Locate the cell with the specified text and output its [x, y] center coordinate. 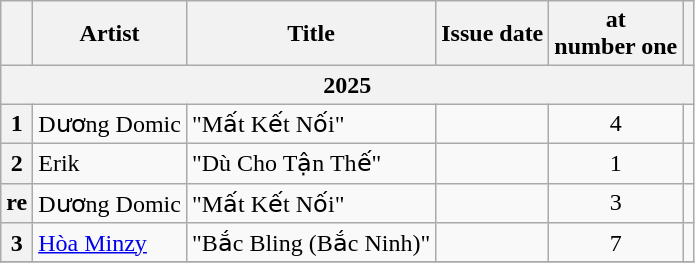
"Dù Cho Tận Thế" [310, 163]
atnumber one [616, 34]
Erik [110, 163]
2 [17, 163]
Title [310, 34]
"Bắc Bling (Bắc Ninh)" [310, 243]
7 [616, 243]
re [17, 203]
Hòa Minzy [110, 243]
Issue date [492, 34]
2025 [348, 85]
4 [616, 124]
Artist [110, 34]
